Pinpoint the cell where the given text exists, returning its [x, y] midpoint coordinate. 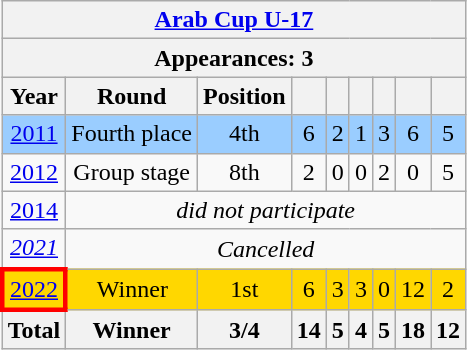
Arab Cup U-17 [234, 20]
4th [244, 134]
Cancelled [266, 249]
2012 [34, 172]
4 [360, 330]
Fourth place [132, 134]
14 [308, 330]
8th [244, 172]
Year [34, 96]
2014 [34, 210]
1 [360, 134]
1st [244, 290]
Appearances: 3 [234, 58]
2011 [34, 134]
3/4 [244, 330]
Group stage [132, 172]
Round [132, 96]
2022 [34, 290]
2021 [34, 249]
Total [34, 330]
did not participate [266, 210]
18 [412, 330]
Position [244, 96]
